Search for the cell housing the specified text and yield its [x, y] center coordinate. 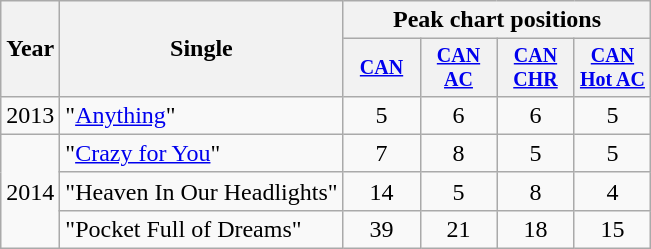
2013 [30, 115]
"Crazy for You" [202, 153]
21 [458, 229]
Year [30, 49]
CAN AC [458, 68]
18 [536, 229]
"Anything" [202, 115]
"Pocket Full of Dreams" [202, 229]
4 [612, 191]
CAN CHR [536, 68]
CAN Hot AC [612, 68]
Single [202, 49]
2014 [30, 191]
14 [382, 191]
CAN [382, 68]
Peak chart positions [497, 20]
7 [382, 153]
39 [382, 229]
15 [612, 229]
"Heaven In Our Headlights" [202, 191]
